From the cell containing the given text, extract its center point as [x, y] coordinate. 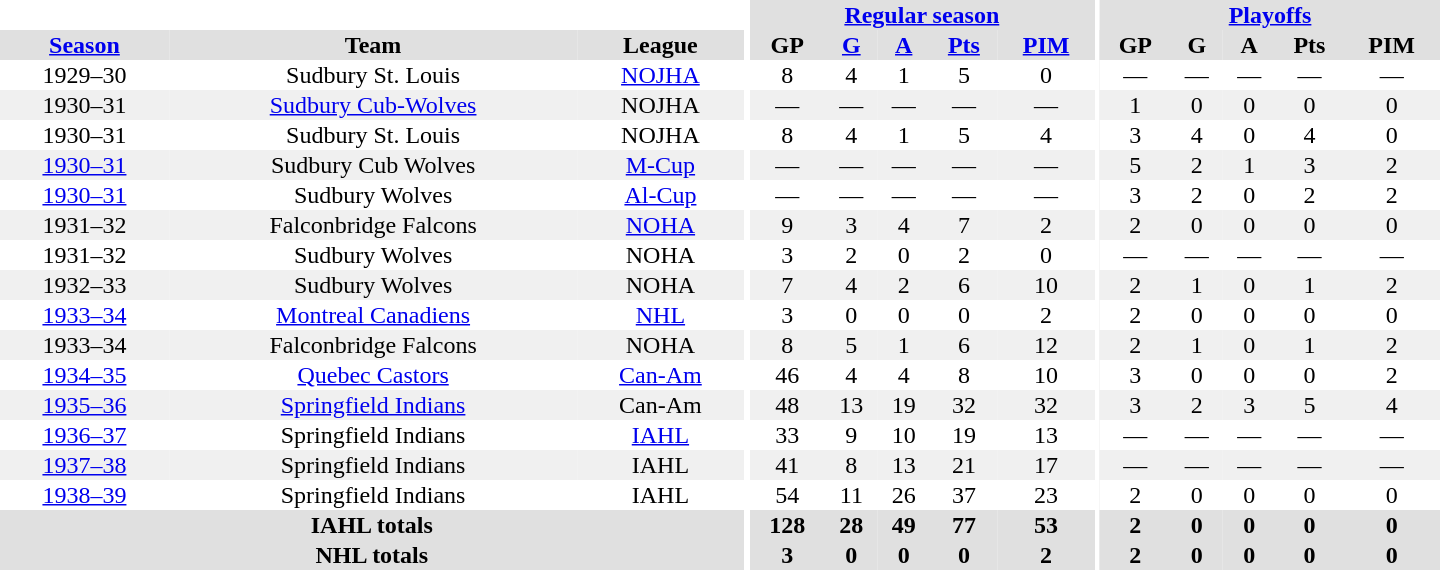
Season [84, 45]
Regular season [922, 15]
Playoffs [1270, 15]
46 [787, 375]
M-Cup [660, 165]
1929–30 [84, 75]
League [660, 45]
Sudbury Cub-Wolves [373, 105]
Team [373, 45]
1934–35 [84, 375]
17 [1046, 465]
Al-Cup [660, 195]
21 [964, 465]
Montreal Canadiens [373, 315]
12 [1046, 345]
37 [964, 495]
128 [787, 525]
28 [851, 525]
Quebec Castors [373, 375]
11 [851, 495]
53 [1046, 525]
48 [787, 405]
23 [1046, 495]
NHL [660, 315]
49 [904, 525]
IAHL totals [372, 525]
41 [787, 465]
Sudbury Cub Wolves [373, 165]
26 [904, 495]
1932–33 [84, 285]
77 [964, 525]
NHL totals [372, 555]
1937–38 [84, 465]
54 [787, 495]
1938–39 [84, 495]
1935–36 [84, 405]
1936–37 [84, 435]
33 [787, 435]
